Scan for the cell matching the given text and deliver its [X, Y] coordinate at center. 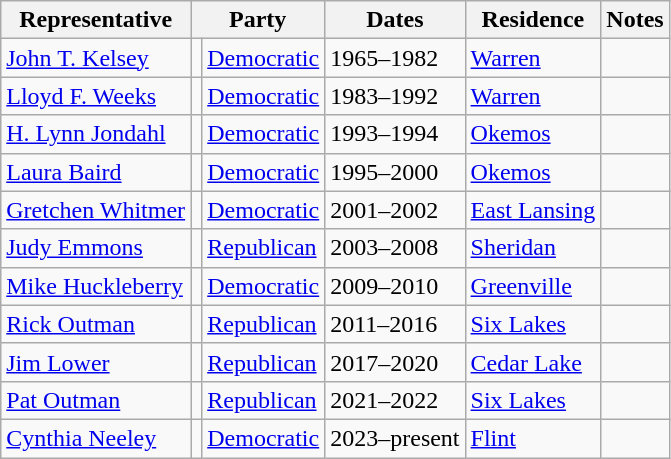
2023–present [395, 438]
2001–2002 [395, 210]
Party [258, 20]
Greenville [533, 286]
Judy Emmons [96, 248]
Sheridan [533, 248]
2017–2020 [395, 362]
1983–1992 [395, 96]
1993–1994 [395, 134]
Cedar Lake [533, 362]
Jim Lower [96, 362]
John T. Kelsey [96, 58]
Cynthia Neeley [96, 438]
Lloyd F. Weeks [96, 96]
2003–2008 [395, 248]
Mike Huckleberry [96, 286]
H. Lynn Jondahl [96, 134]
1995–2000 [395, 172]
2009–2010 [395, 286]
1965–1982 [395, 58]
East Lansing [533, 210]
Rick Outman [96, 324]
Flint [533, 438]
2011–2016 [395, 324]
Gretchen Whitmer [96, 210]
Residence [533, 20]
Notes [635, 20]
Representative [96, 20]
2021–2022 [395, 400]
Pat Outman [96, 400]
Laura Baird [96, 172]
Dates [395, 20]
